Output the (x, y) coordinate of the center of the cell containing the given text.  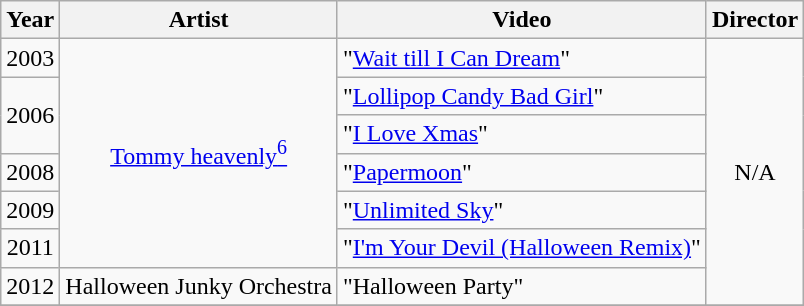
"Unlimited Sky" (522, 210)
Year (30, 20)
2008 (30, 172)
2009 (30, 210)
"Halloween Party" (522, 286)
Video (522, 20)
2003 (30, 58)
Director (754, 20)
"Lollipop Candy Bad Girl" (522, 96)
N/A (754, 172)
Artist (199, 20)
"Wait till I Can Dream" (522, 58)
Halloween Junky Orchestra (199, 286)
Tommy heavenly6 (199, 153)
2006 (30, 115)
"Papermoon" (522, 172)
2012 (30, 286)
2011 (30, 248)
"I'm Your Devil (Halloween Remix)" (522, 248)
"I Love Xmas" (522, 134)
